Search for the cell housing the specified text and yield its (x, y) center coordinate. 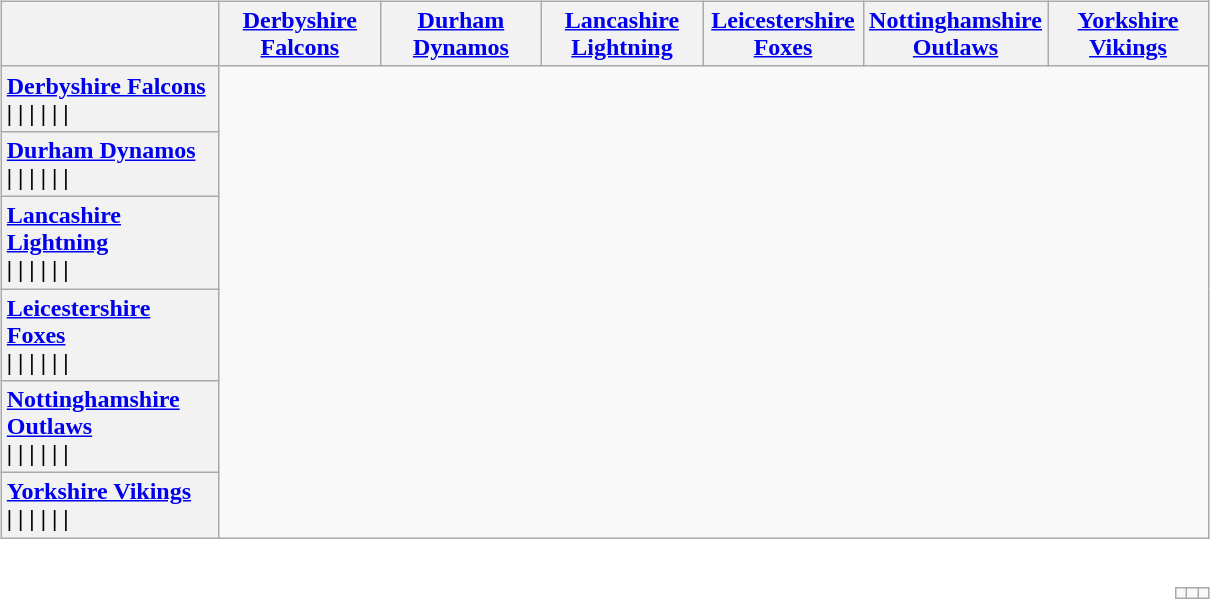
Yorkshire Vikings (1128, 34)
Nottinghamshire Outlaws | | | | | | (110, 427)
Yorkshire Vikings | | | | | | (110, 506)
Lancashire Lightning | | | | | | (110, 242)
Durham Dynamos | | | | | | (110, 164)
Derbyshire Falcons (300, 34)
Leicestershire Foxes (782, 34)
Nottinghamshire Outlaws (956, 34)
Leicestershire Foxes | | | | | | (110, 334)
Durham Dynamos (460, 34)
Derbyshire Falcons | | | | | | (110, 98)
Lancashire Lightning (622, 34)
